Return (X, Y) of the center of cell containing provided text 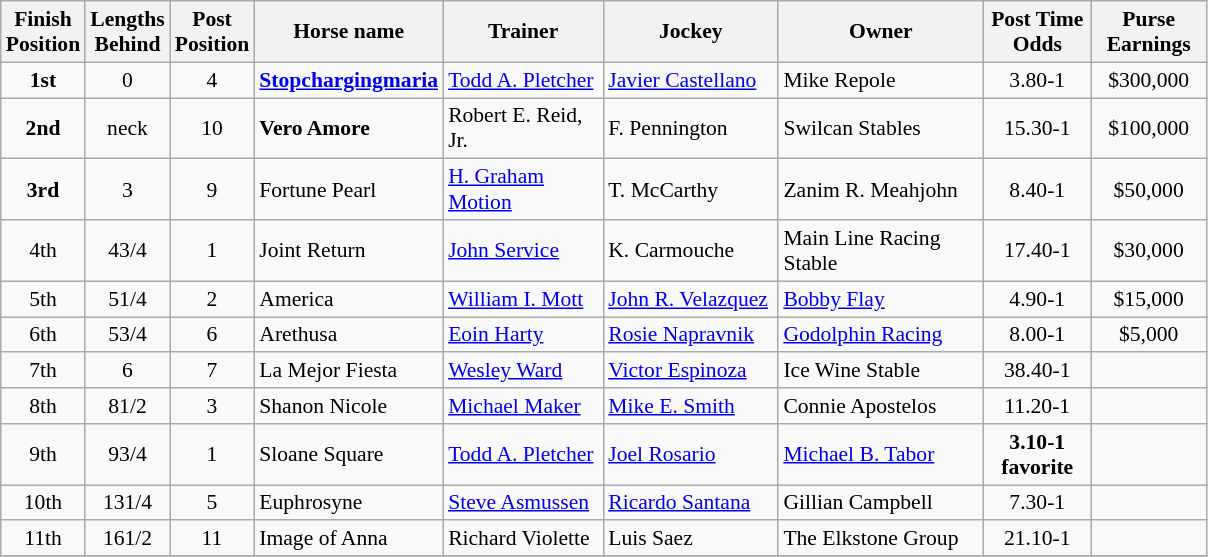
Finish Position (43, 32)
Sloane Square (348, 454)
Swilcan Stables (880, 128)
Post Position (212, 32)
Euphrosyne (348, 503)
Main Line Racing Stable (880, 250)
5th (43, 299)
131/4 (128, 503)
T. McCarthy (690, 190)
11th (43, 539)
2nd (43, 128)
Luis Saez (690, 539)
Post Time Odds (1037, 32)
2 (212, 299)
$5,000 (1148, 335)
Robert E. Reid, Jr. (523, 128)
43/4 (128, 250)
Mike Repole (880, 80)
38.40-1 (1037, 371)
$100,000 (1148, 128)
21.10-1 (1037, 539)
F. Pennington (690, 128)
4.90-1 (1037, 299)
Vero Amore (348, 128)
Richard Violette (523, 539)
Shanon Nicole (348, 406)
Connie Apostelos (880, 406)
H. Graham Motion (523, 190)
Ice Wine Stable (880, 371)
Gillian Campbell (880, 503)
Fortune Pearl (348, 190)
William I. Mott (523, 299)
5 (212, 503)
Joint Return (348, 250)
Jockey (690, 32)
4th (43, 250)
Steve Asmussen (523, 503)
Rosie Napravnik (690, 335)
Eoin Harty (523, 335)
53/4 (128, 335)
Trainer (523, 32)
8.00-1 (1037, 335)
Michael B. Tabor (880, 454)
11 (212, 539)
3.10-1 favorite (1037, 454)
John Service (523, 250)
1st (43, 80)
Purse Earnings (1148, 32)
Lengths Behind (128, 32)
7th (43, 371)
Wesley Ward (523, 371)
$300,000 (1148, 80)
Joel Rosario (690, 454)
Owner (880, 32)
$50,000 (1148, 190)
K. Carmouche (690, 250)
Bobby Flay (880, 299)
81/2 (128, 406)
Godolphin Racing (880, 335)
11.20-1 (1037, 406)
6th (43, 335)
Zanim R. Meahjohn (880, 190)
10th (43, 503)
$30,000 (1148, 250)
7 (212, 371)
8.40-1 (1037, 190)
3.80-1 (1037, 80)
neck (128, 128)
93/4 (128, 454)
Image of Anna (348, 539)
51/4 (128, 299)
Mike E. Smith (690, 406)
Javier Castellano (690, 80)
9th (43, 454)
7.30-1 (1037, 503)
America (348, 299)
15.30-1 (1037, 128)
10 (212, 128)
161/2 (128, 539)
Horse name (348, 32)
John R. Velazquez (690, 299)
Michael Maker (523, 406)
The Elkstone Group (880, 539)
La Mejor Fiesta (348, 371)
Ricardo Santana (690, 503)
0 (128, 80)
17.40-1 (1037, 250)
4 (212, 80)
8th (43, 406)
$15,000 (1148, 299)
Stopchargingmaria (348, 80)
3rd (43, 190)
Arethusa (348, 335)
9 (212, 190)
Victor Espinoza (690, 371)
